For the text-containing cell, return its midpoint in (X, Y) coordinate format. 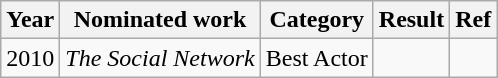
Year (30, 20)
Result (411, 20)
Nominated work (160, 20)
The Social Network (160, 58)
Category (316, 20)
Best Actor (316, 58)
Ref (474, 20)
2010 (30, 58)
